Capture the cell that displays the provided text and extract its [X, Y] central coordinate. 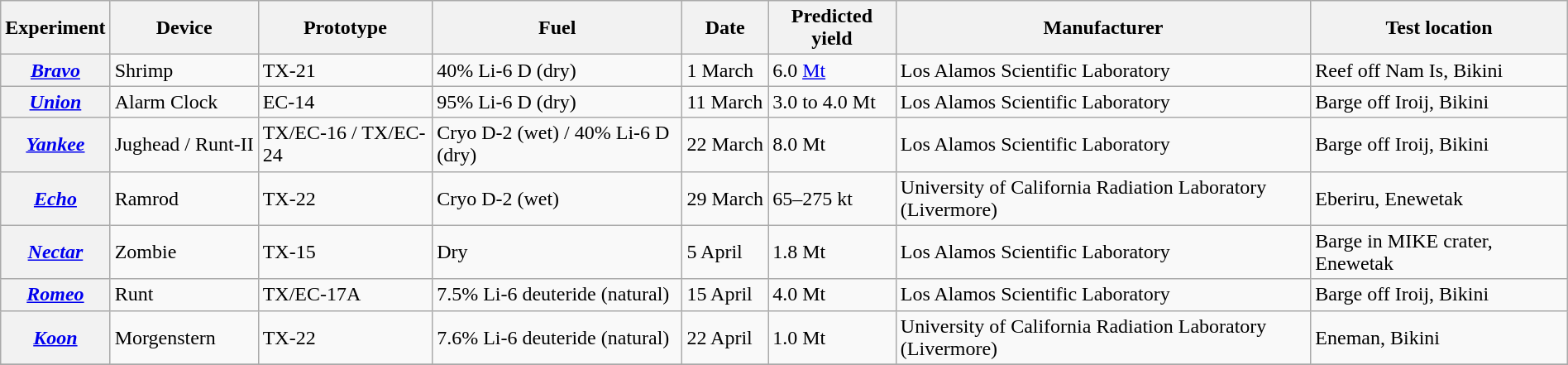
Alarm Clock [184, 102]
22 April [725, 338]
Shrimp [184, 70]
4.0 Mt [832, 295]
Nectar [55, 252]
Predicted yield [832, 28]
3.0 to 4.0 Mt [832, 102]
Union [55, 102]
7.6% Li-6 deuteride (natural) [557, 338]
7.5% Li-6 deuteride (natural) [557, 295]
5 April [725, 252]
TX/EC-16 / TX/EC-24 [345, 144]
Eneman, Bikini [1439, 338]
Device [184, 28]
Yankee [55, 144]
EC-14 [345, 102]
40% Li-6 D (dry) [557, 70]
Eberiru, Enewetak [1439, 199]
Manufacturer [1103, 28]
Echo [55, 199]
TX-15 [345, 252]
11 March [725, 102]
TX/EC-17A [345, 295]
95% Li-6 D (dry) [557, 102]
8.0 Mt [832, 144]
29 March [725, 199]
1.0 Mt [832, 338]
Reef off Nam Is, Bikini [1439, 70]
Prototype [345, 28]
22 March [725, 144]
Ramrod [184, 199]
TX-21 [345, 70]
Date [725, 28]
Koon [55, 338]
Romeo [55, 295]
Fuel [557, 28]
Cryo D-2 (wet) / 40% Li-6 D (dry) [557, 144]
Barge in MIKE crater, Enewetak [1439, 252]
Experiment [55, 28]
Bravo [55, 70]
Cryo D-2 (wet) [557, 199]
6.0 Mt [832, 70]
65–275 kt [832, 199]
Zombie [184, 252]
Test location [1439, 28]
1.8 Mt [832, 252]
1 March [725, 70]
Morgenstern [184, 338]
Runt [184, 295]
Dry [557, 252]
15 April [725, 295]
Jughead / Runt-II [184, 144]
